Search for the cell housing the specified text and yield its (X, Y) center coordinate. 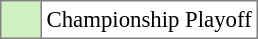
Championship Playoff (149, 20)
